Scan for the cell matching the given text and deliver its [x, y] coordinate at center. 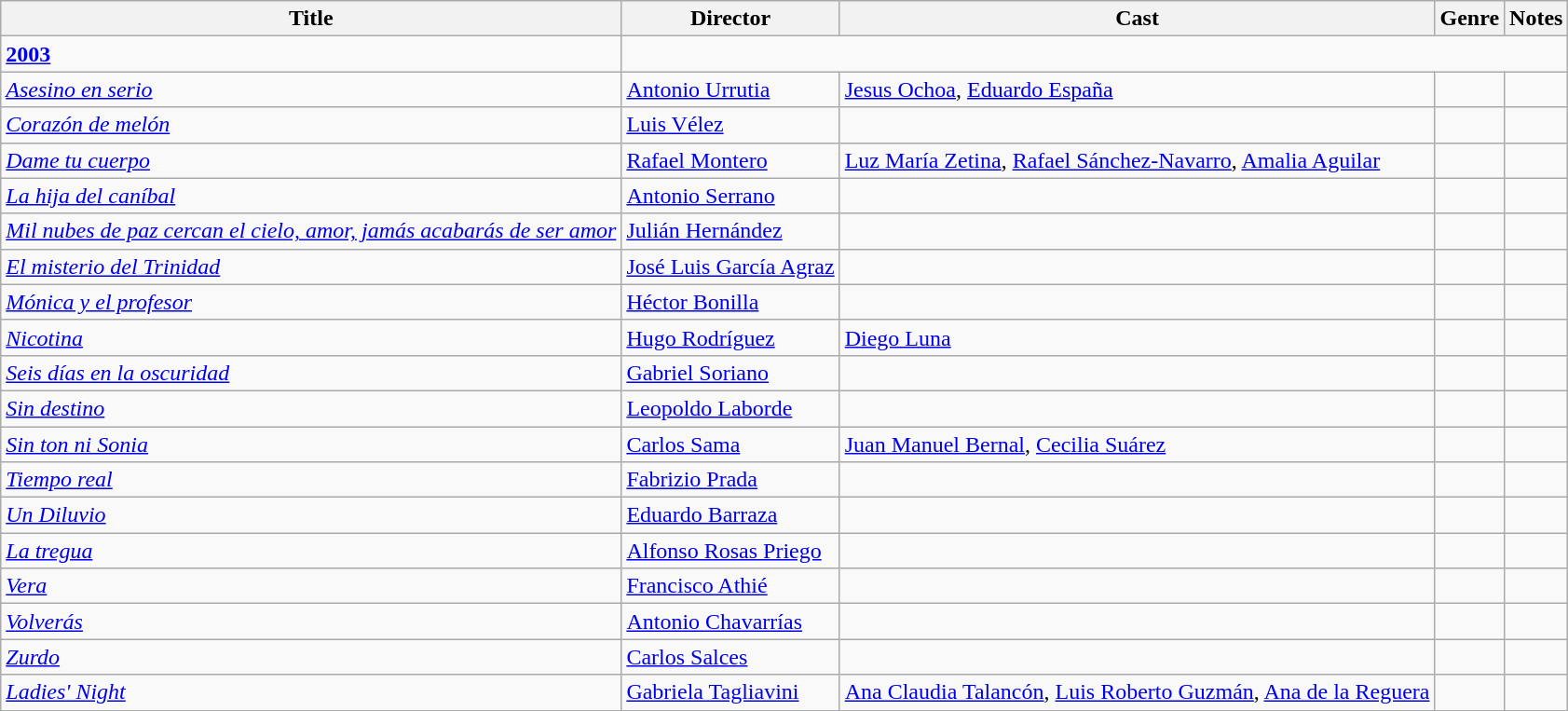
Volverás [311, 622]
Ladies' Night [311, 692]
El misterio del Trinidad [311, 267]
Francisco Athié [730, 586]
Hugo Rodríguez [730, 337]
Rafael Montero [730, 160]
La hija del caníbal [311, 196]
José Luis García Agraz [730, 267]
Zurdo [311, 657]
Title [311, 19]
Antonio Serrano [730, 196]
Héctor Bonilla [730, 302]
Antonio Urrutia [730, 89]
Mónica y el profesor [311, 302]
Sin destino [311, 408]
Tiempo real [311, 480]
Julián Hernández [730, 231]
Eduardo Barraza [730, 515]
Diego Luna [1137, 337]
Carlos Sama [730, 444]
Director [730, 19]
Mil nubes de paz cercan el cielo, amor, jamás acabarás de ser amor [311, 231]
Jesus Ochoa, Eduardo España [1137, 89]
Gabriel Soriano [730, 373]
Juan Manuel Bernal, Cecilia Suárez [1137, 444]
2003 [311, 54]
Luz María Zetina, Rafael Sánchez-Navarro, Amalia Aguilar [1137, 160]
Carlos Salces [730, 657]
Alfonso Rosas Priego [730, 551]
Dame tu cuerpo [311, 160]
Asesino en serio [311, 89]
La tregua [311, 551]
Corazón de melón [311, 125]
Luis Vélez [730, 125]
Fabrizio Prada [730, 480]
Genre [1470, 19]
Notes [1536, 19]
Nicotina [311, 337]
Cast [1137, 19]
Un Diluvio [311, 515]
Antonio Chavarrías [730, 622]
Seis días en la oscuridad [311, 373]
Ana Claudia Talancón, Luis Roberto Guzmán, Ana de la Reguera [1137, 692]
Leopoldo Laborde [730, 408]
Gabriela Tagliavini [730, 692]
Vera [311, 586]
Sin ton ni Sonia [311, 444]
